For the text-containing cell, return its midpoint in [x, y] coordinate format. 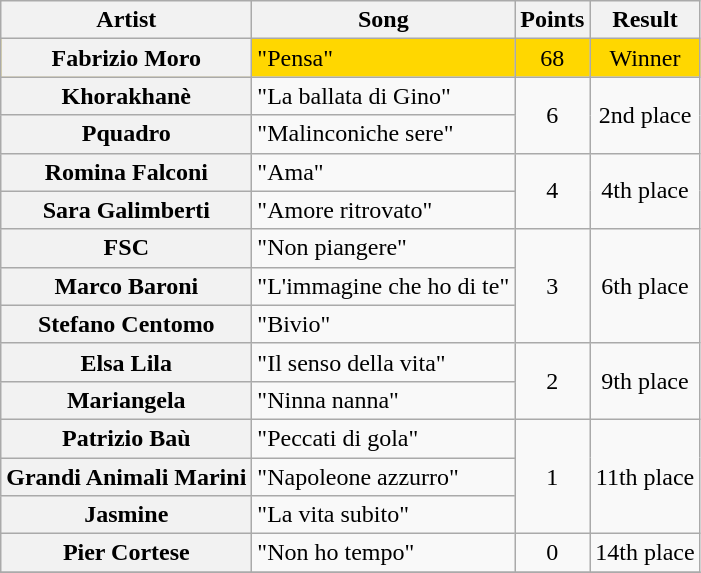
Song [384, 20]
Fabrizio Moro [126, 58]
"Il senso della vita" [384, 362]
2 [552, 381]
6 [552, 115]
Mariangela [126, 400]
"Non ho tempo" [384, 553]
Jasmine [126, 515]
Stefano Centomo [126, 324]
1 [552, 476]
Pier Cortese [126, 553]
"Pensa" [384, 58]
9th place [645, 381]
"Napoleone azzurro" [384, 477]
FSC [126, 248]
Elsa Lila [126, 362]
6th place [645, 286]
Sara Galimberti [126, 210]
0 [552, 553]
"Malinconiche sere" [384, 134]
Patrizio Baù [126, 438]
"Non piangere" [384, 248]
"Ama" [384, 172]
Marco Baroni [126, 286]
4th place [645, 191]
Result [645, 20]
Winner [645, 58]
"Bivio" [384, 324]
3 [552, 286]
4 [552, 191]
"L'immagine che ho di te" [384, 286]
"La ballata di Gino" [384, 96]
68 [552, 58]
Artist [126, 20]
"Ninna nanna" [384, 400]
11th place [645, 476]
"La vita subito" [384, 515]
2nd place [645, 115]
Points [552, 20]
"Peccati di gola" [384, 438]
Khorakhanè [126, 96]
Pquadro [126, 134]
14th place [645, 553]
Grandi Animali Marini [126, 477]
Romina Falconi [126, 172]
"Amore ritrovato" [384, 210]
